Extract the [x, y] coordinate from the center of the cell holding the provided text.  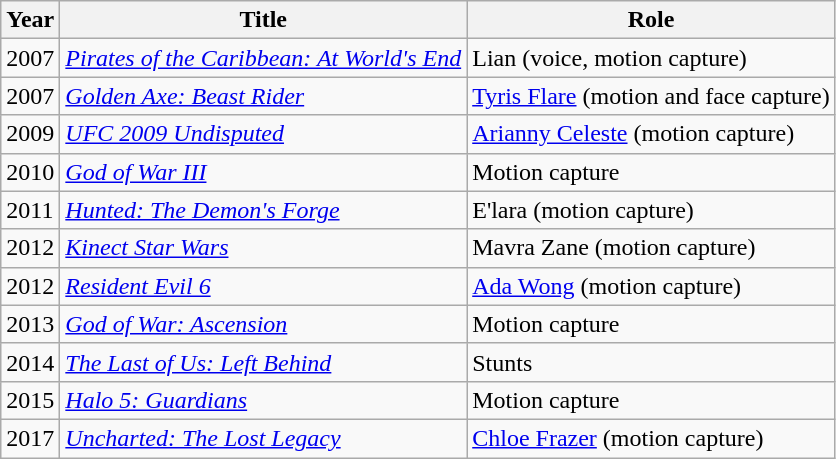
2017 [30, 438]
Halo 5: Guardians [264, 400]
Kinect Star Wars [264, 248]
2009 [30, 134]
The Last of Us: Left Behind [264, 362]
Ada Wong (motion capture) [652, 286]
Golden Axe: Beast Rider [264, 96]
God of War: Ascension [264, 324]
Lian (voice, motion capture) [652, 58]
Tyris Flare (motion and face capture) [652, 96]
2014 [30, 362]
Pirates of the Caribbean: At World's End [264, 58]
2013 [30, 324]
2010 [30, 172]
Title [264, 20]
UFC 2009 Undisputed [264, 134]
Year [30, 20]
Arianny Celeste (motion capture) [652, 134]
Stunts [652, 362]
2011 [30, 210]
2015 [30, 400]
Uncharted: The Lost Legacy [264, 438]
Role [652, 20]
Mavra Zane (motion capture) [652, 248]
Resident Evil 6 [264, 286]
Hunted: The Demon's Forge [264, 210]
God of War III [264, 172]
Chloe Frazer (motion capture) [652, 438]
E'lara (motion capture) [652, 210]
